Return the (x, y) coordinate for the center point of the cell that contains the specified text.  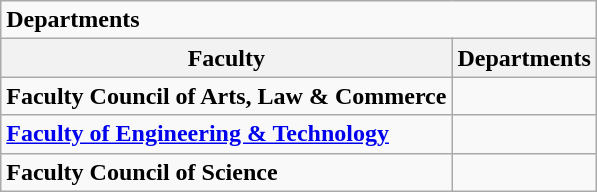
Faculty (226, 58)
Faculty of Engineering & Technology (226, 134)
Faculty Council of Arts, Law & Commerce (226, 96)
Faculty Council of Science (226, 172)
